Pinpoint the cell where the given text exists, returning its [X, Y] midpoint coordinate. 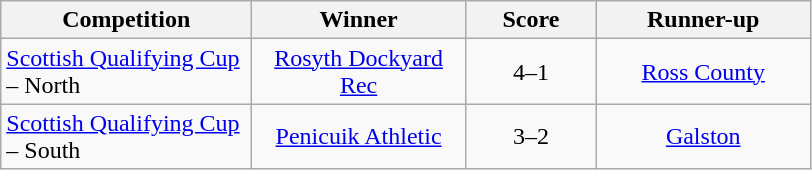
Rosyth Dockyard Rec [359, 72]
4–1 [530, 72]
Score [530, 20]
3–2 [530, 136]
Competition [126, 20]
Scottish Qualifying Cup – North [126, 72]
Scottish Qualifying Cup – South [126, 136]
Winner [359, 20]
Ross County [703, 72]
Runner-up [703, 20]
Galston [703, 136]
Penicuik Athletic [359, 136]
